Pinpoint the cell where the given text exists, returning its [x, y] midpoint coordinate. 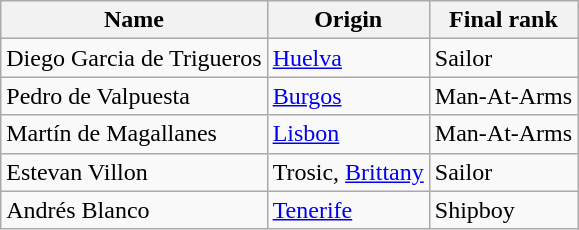
Lisbon [348, 134]
Martín de Magallanes [134, 134]
Origin [348, 20]
Andrés Blanco [134, 210]
Trosic, Brittany [348, 172]
Diego Garcia de Trigueros [134, 58]
Huelva [348, 58]
Pedro de Valpuesta [134, 96]
Shipboy [503, 210]
Final rank [503, 20]
Tenerife [348, 210]
Estevan Villon [134, 172]
Burgos [348, 96]
Name [134, 20]
